Scan for the cell matching the given text and deliver its [x, y] coordinate at center. 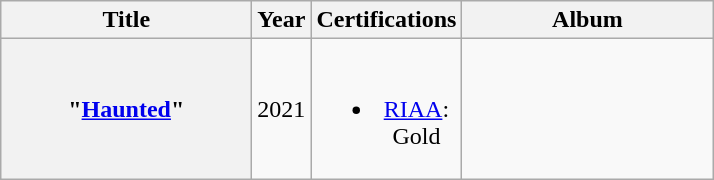
Certifications [386, 20]
RIAA: Gold [386, 109]
Title [126, 20]
"Haunted" [126, 109]
2021 [282, 109]
Year [282, 20]
Album [588, 20]
